Provide the (x, y) coordinate of the cell's center where the given text is located.  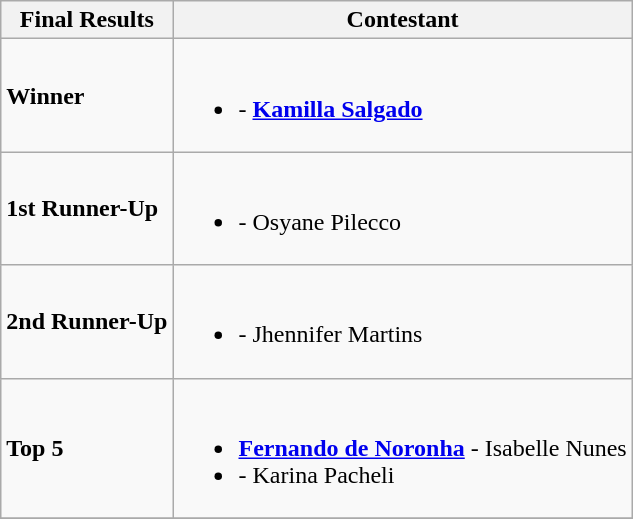
- Osyane Pilecco (402, 208)
- Kamilla Salgado (402, 96)
Winner (87, 96)
Fernando de Noronha - Isabelle Nunes - Karina Pacheli (402, 448)
1st Runner-Up (87, 208)
Final Results (87, 20)
Top 5 (87, 448)
Contestant (402, 20)
2nd Runner-Up (87, 322)
- Jhennifer Martins (402, 322)
